Scan for the cell matching the given text and deliver its [X, Y] coordinate at center. 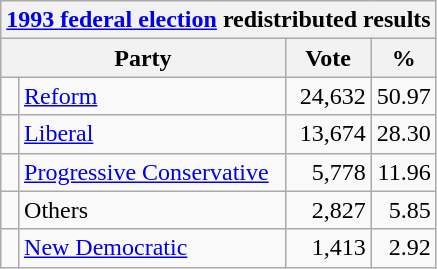
28.30 [404, 134]
Progressive Conservative [152, 172]
% [404, 58]
Reform [152, 96]
Others [152, 210]
1993 federal election redistributed results [218, 20]
50.97 [404, 96]
13,674 [328, 134]
1,413 [328, 248]
Vote [328, 58]
2,827 [328, 210]
2.92 [404, 248]
24,632 [328, 96]
11.96 [404, 172]
5.85 [404, 210]
Liberal [152, 134]
5,778 [328, 172]
Party [143, 58]
New Democratic [152, 248]
